Locate the cell with the specified text and output its (X, Y) center coordinate. 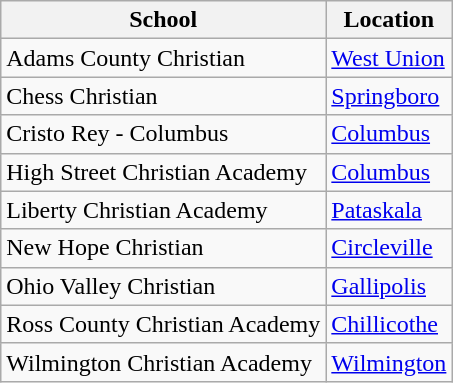
Ohio Valley Christian (164, 286)
Wilmington (389, 362)
Gallipolis (389, 286)
Ross County Christian Academy (164, 324)
Wilmington Christian Academy (164, 362)
School (164, 20)
Pataskala (389, 210)
Cristo Rey - Columbus (164, 134)
High Street Christian Academy (164, 172)
Springboro (389, 96)
Adams County Christian (164, 58)
New Hope Christian (164, 248)
Location (389, 20)
Chess Christian (164, 96)
Circleville (389, 248)
Liberty Christian Academy (164, 210)
West Union (389, 58)
Chillicothe (389, 324)
